Search for the cell housing the specified text and yield its (X, Y) center coordinate. 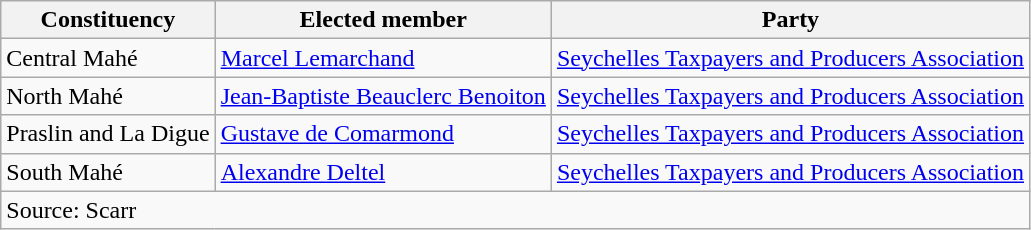
Gustave de Comarmond (383, 134)
Party (790, 20)
Praslin and La Digue (108, 134)
North Mahé (108, 96)
Alexandre Deltel (383, 172)
Elected member (383, 20)
Jean-Baptiste Beauclerc Benoiton (383, 96)
Marcel Lemarchand (383, 58)
Source: Scarr (516, 210)
South Mahé (108, 172)
Central Mahé (108, 58)
Constituency (108, 20)
